Scan for the cell matching the given text and deliver its [X, Y] coordinate at center. 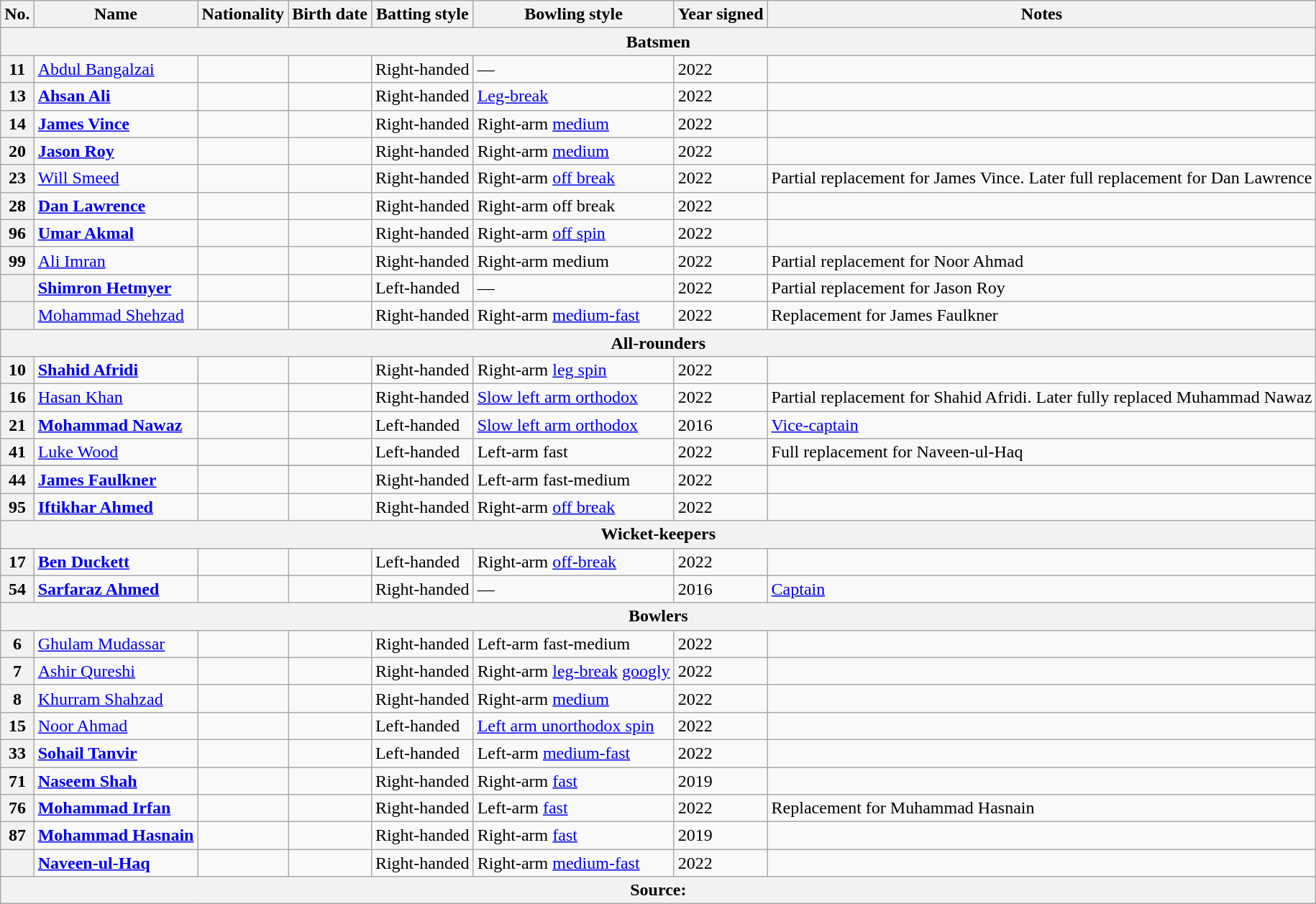
Left arm unorthodox spin [574, 726]
54 [17, 589]
Right-arm off-break [574, 562]
Leg-break [574, 96]
Will Smeed [116, 178]
Sarfaraz Ahmed [116, 589]
71 [17, 780]
Ben Duckett [116, 562]
Umar Akmal [116, 233]
Bowlers [659, 616]
Replacement for Muhammad Hasnain [1041, 808]
Ali Imran [116, 260]
Right-arm leg spin [574, 370]
James Vince [116, 124]
Batsmen [659, 42]
Wicket-keepers [659, 534]
Jason Roy [116, 151]
41 [17, 452]
44 [17, 480]
20 [17, 151]
No. [17, 14]
Partial replacement for Jason Roy [1041, 288]
14 [17, 124]
Partial replacement for James Vince. Later full replacement for Dan Lawrence [1041, 178]
Batting style [422, 14]
Mohammad Nawaz [116, 425]
Vice-captain [1041, 425]
Birth date [330, 14]
Khurram Shahzad [116, 698]
All-rounders [659, 343]
99 [17, 260]
95 [17, 507]
Dan Lawrence [116, 206]
33 [17, 753]
Partial replacement for Shahid Afridi. Later fully replaced Muhammad Nawaz [1041, 398]
Shimron Hetmyer [116, 288]
Shahid Afridi [116, 370]
6 [17, 644]
Replacement for James Faulkner [1041, 315]
Right-arm leg-break googly [574, 671]
15 [17, 726]
Right-arm off spin [574, 233]
28 [17, 206]
Notes [1041, 14]
17 [17, 562]
Left-arm medium-fast [574, 753]
James Faulkner [116, 480]
Iftikhar Ahmed [116, 507]
Source: [659, 890]
Noor Ahmad [116, 726]
23 [17, 178]
76 [17, 808]
Name [116, 14]
Mohammad Irfan [116, 808]
Hasan Khan [116, 398]
Full replacement for Naveen-ul-Haq [1041, 452]
Naseem Shah [116, 780]
Partial replacement for Noor Ahmad [1041, 260]
Sohail Tanvir [116, 753]
Naveen-ul-Haq [116, 863]
13 [17, 96]
Ghulam Mudassar [116, 644]
96 [17, 233]
Abdul Bangalzai [116, 69]
87 [17, 836]
Bowling style [574, 14]
Ashir Qureshi [116, 671]
Ahsan Ali [116, 96]
21 [17, 425]
Luke Wood [116, 452]
Captain [1041, 589]
16 [17, 398]
7 [17, 671]
Mohammad Hasnain [116, 836]
Nationality [243, 14]
Year signed [721, 14]
Mohammad Shehzad [116, 315]
11 [17, 69]
8 [17, 698]
10 [17, 370]
